Scan for the cell matching the given text and deliver its [x, y] coordinate at center. 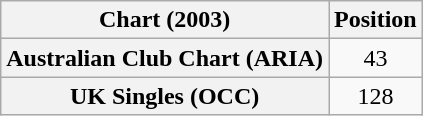
43 [375, 58]
128 [375, 96]
Australian Club Chart (ARIA) [165, 58]
UK Singles (OCC) [165, 96]
Position [375, 20]
Chart (2003) [165, 20]
